From the cell containing the given text, extract its center point as (x, y) coordinate. 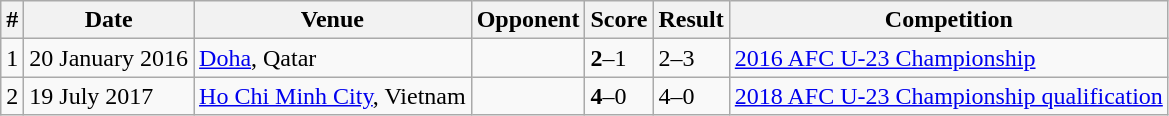
1 (12, 58)
Date (109, 20)
Venue (333, 20)
Doha, Qatar (333, 58)
Opponent (528, 20)
Result (691, 20)
19 July 2017 (109, 96)
2018 AFC U-23 Championship qualification (948, 96)
2–3 (691, 58)
20 January 2016 (109, 58)
2–1 (619, 58)
2 (12, 96)
Score (619, 20)
2016 AFC U-23 Championship (948, 58)
Ho Chi Minh City, Vietnam (333, 96)
Competition (948, 20)
# (12, 20)
